Pinpoint the cell where the given text exists, returning its (X, Y) midpoint coordinate. 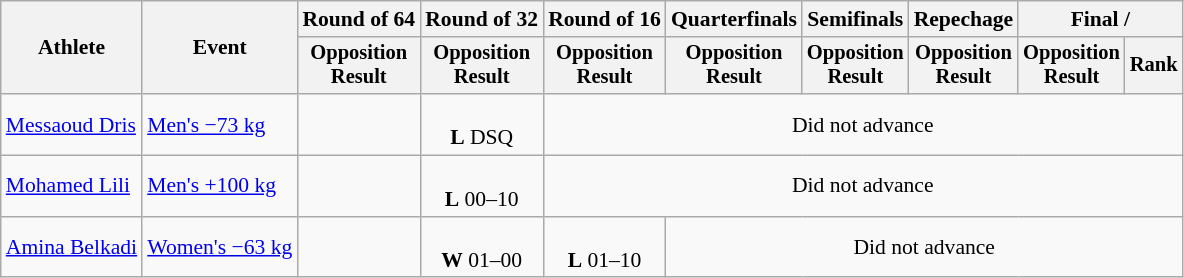
Repechage (964, 19)
Mohamed Lili (72, 186)
Round of 16 (604, 19)
Women's −63 kg (220, 248)
Athlete (72, 48)
Event (220, 48)
Semifinals (856, 19)
Quarterfinals (734, 19)
L 00–10 (482, 186)
Rank (1154, 66)
Final / (1100, 19)
Round of 32 (482, 19)
Men's +100 kg (220, 186)
Amina Belkadi (72, 248)
L DSQ (482, 124)
W 01–00 (482, 248)
Messaoud Dris (72, 124)
Men's −73 kg (220, 124)
Round of 64 (358, 19)
L 01–10 (604, 248)
